From the cell containing the given text, extract its center point as (x, y) coordinate. 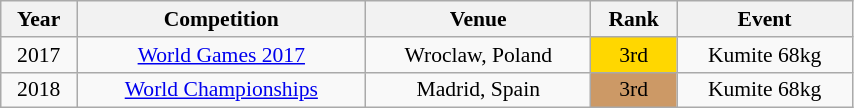
World Championships (222, 90)
Competition (222, 19)
Venue (478, 19)
Rank (634, 19)
Year (39, 19)
Madrid, Spain (478, 90)
Event (765, 19)
2017 (39, 55)
2018 (39, 90)
Wroclaw, Poland (478, 55)
World Games 2017 (222, 55)
